From the cell containing the given text, extract its center point as (x, y) coordinate. 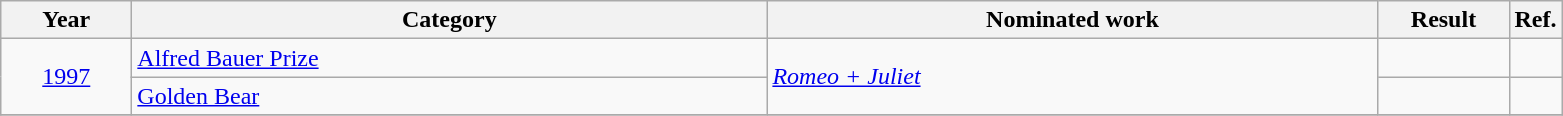
Year (66, 20)
1997 (66, 77)
Category (450, 20)
Romeo + Juliet (1072, 77)
Alfred Bauer Prize (450, 58)
Result (1444, 20)
Golden Bear (450, 96)
Nominated work (1072, 20)
Ref. (1536, 20)
